Determine the (X, Y) coordinate at the center of the cell enclosing the given text.  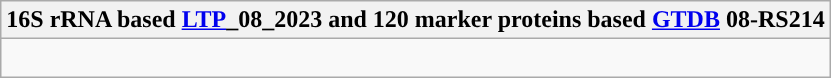
16S rRNA based LTP_08_2023 and 120 marker proteins based GTDB 08-RS214 (416, 20)
